Scan for the cell matching the given text and deliver its [x, y] coordinate at center. 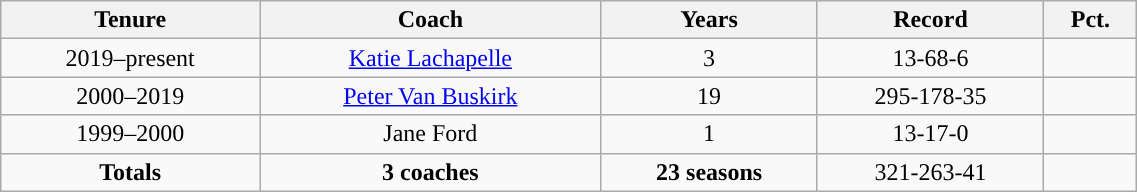
1999–2000 [130, 134]
2000–2019 [130, 96]
19 [709, 96]
13-17-0 [930, 134]
Peter Van Buskirk [431, 96]
13-68-6 [930, 58]
23 seasons [709, 172]
3 coaches [431, 172]
Years [709, 20]
295-178-35 [930, 96]
2019–present [130, 58]
Record [930, 20]
3 [709, 58]
Tenure [130, 20]
Katie Lachapelle [431, 58]
Pct. [1090, 20]
Totals [130, 172]
321-263-41 [930, 172]
Jane Ford [431, 134]
1 [709, 134]
Coach [431, 20]
